From the cell containing the given text, extract its center point as (x, y) coordinate. 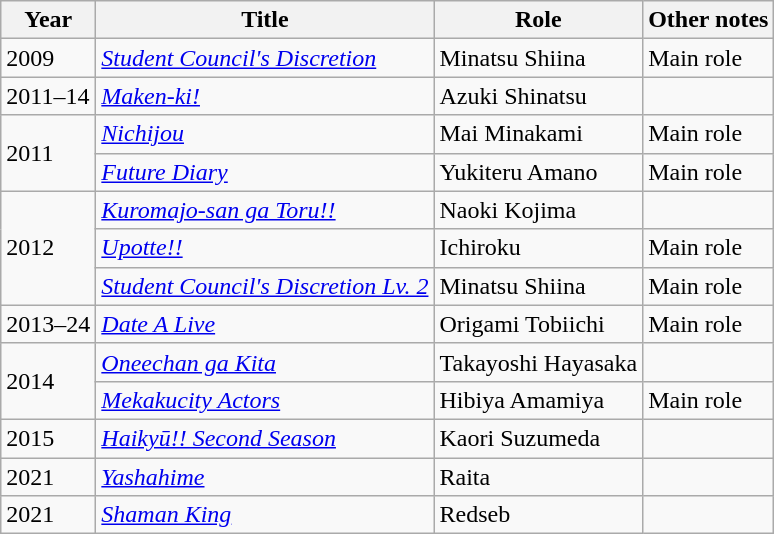
Shaman King (265, 515)
Maken-ki! (265, 96)
Title (265, 20)
Nichijou (265, 134)
2012 (48, 248)
Haikyū!! Second Season (265, 438)
Redseb (538, 515)
Yukiteru Amano (538, 172)
Yashahime (265, 477)
Other notes (708, 20)
2013–24 (48, 324)
Origami Tobiichi (538, 324)
Upotte!! (265, 248)
2011 (48, 153)
Kuromajo-san ga Toru!! (265, 210)
Oneechan ga Kita (265, 362)
Kaori Suzumeda (538, 438)
Role (538, 20)
Naoki Kojima (538, 210)
Raita (538, 477)
Azuki Shinatsu (538, 96)
Mekakucity Actors (265, 400)
Ichiroku (538, 248)
Mai Minakami (538, 134)
Student Council's Discretion (265, 58)
2014 (48, 381)
2015 (48, 438)
2011–14 (48, 96)
Date A Live (265, 324)
Student Council's Discretion Lv. 2 (265, 286)
Hibiya Amamiya (538, 400)
Future Diary (265, 172)
Takayoshi Hayasaka (538, 362)
2009 (48, 58)
Year (48, 20)
